Scan for the cell matching the given text and deliver its [X, Y] coordinate at center. 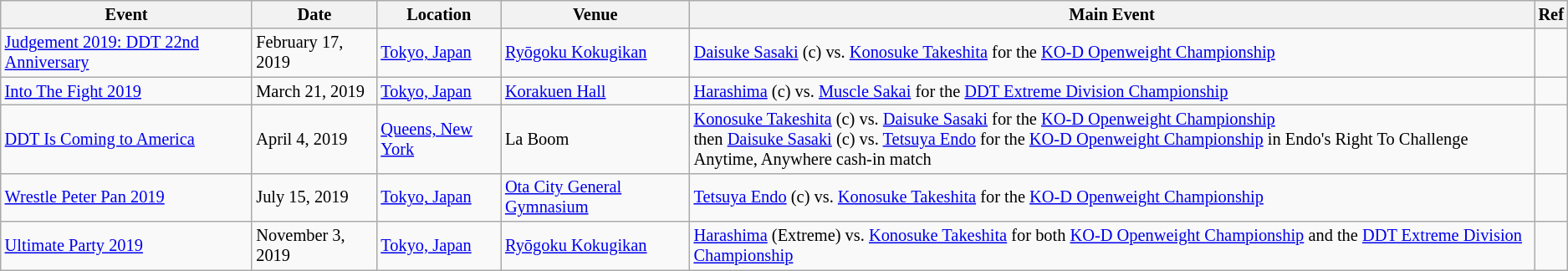
Wrestle Peter Pan 2019 [127, 197]
La Boom [595, 139]
November 3, 2019 [314, 246]
Location [438, 14]
Ultimate Party 2019 [127, 246]
Event [127, 14]
Judgement 2019: DDT 22nd Anniversary [127, 53]
Daisuke Sasaki (c) vs. Konosuke Takeshita for the KO-D Openweight Championship [1112, 53]
Venue [595, 14]
Tetsuya Endo (c) vs. Konosuke Takeshita for the KO-D Openweight Championship [1112, 197]
Harashima (Extreme) vs. Konosuke Takeshita for both KO-D Openweight Championship and the DDT Extreme Division Championship [1112, 246]
DDT Is Coming to America [127, 139]
Queens, New York [438, 139]
Date [314, 14]
April 4, 2019 [314, 139]
Korakuen Hall [595, 91]
March 21, 2019 [314, 91]
July 15, 2019 [314, 197]
Ota City General Gymnasium [595, 197]
Harashima (c) vs. Muscle Sakai for the DDT Extreme Division Championship [1112, 91]
Ref [1551, 14]
February 17, 2019 [314, 53]
Main Event [1112, 14]
Into The Fight 2019 [127, 91]
